Locate the cell with the specified text and output its (X, Y) center coordinate. 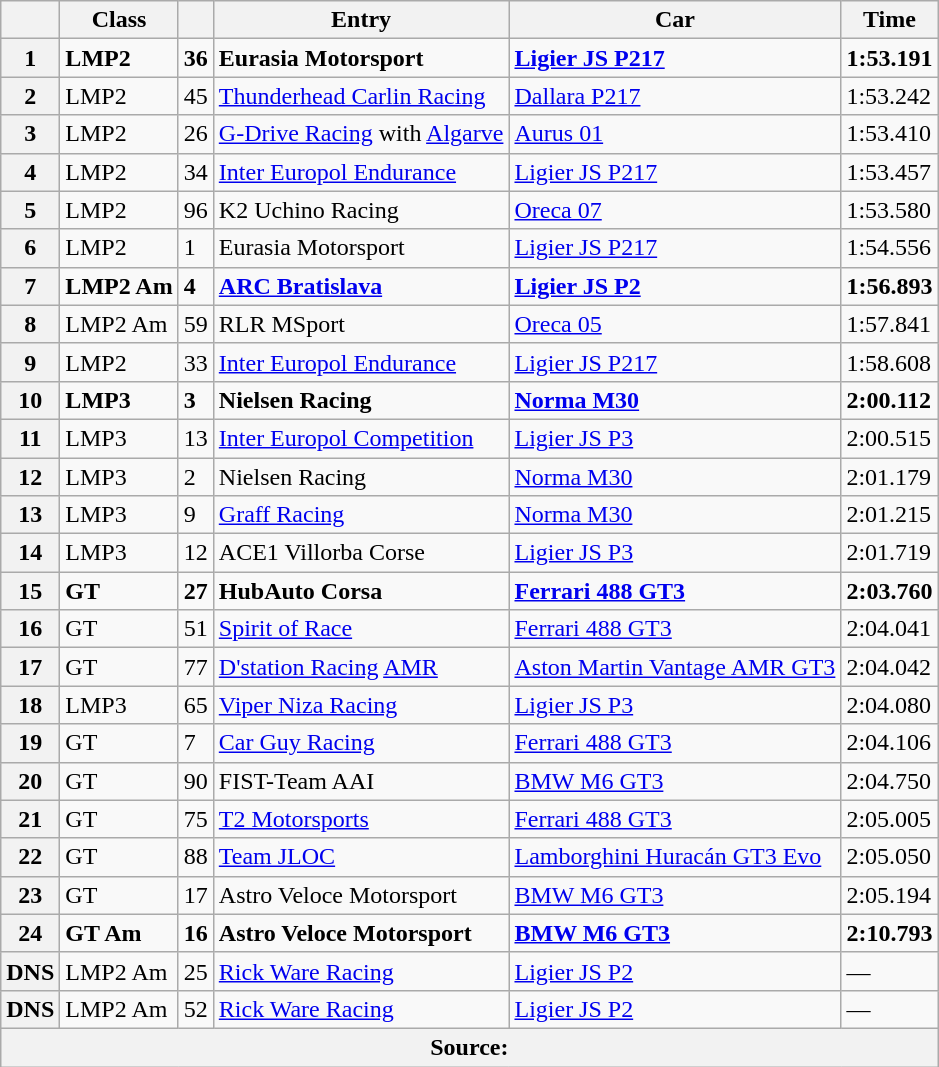
Team JLOC (361, 857)
5 (30, 210)
20 (30, 781)
45 (196, 96)
2:05.050 (890, 857)
1:58.608 (890, 362)
Lamborghini Huracán GT3 Evo (675, 857)
88 (196, 857)
Class (119, 20)
Aston Martin Vantage AMR GT3 (675, 667)
18 (30, 705)
2:05.194 (890, 895)
K2 Uchino Racing (361, 210)
2:01.215 (890, 515)
Dallara P217 (675, 96)
8 (30, 324)
90 (196, 781)
FIST-Team AAI (361, 781)
21 (30, 819)
2:04.750 (890, 781)
2:10.793 (890, 933)
1:53.242 (890, 96)
52 (196, 1009)
ARC Bratislava (361, 286)
14 (30, 553)
23 (30, 895)
34 (196, 172)
2:04.080 (890, 705)
2:01.719 (890, 553)
RLR MSport (361, 324)
1:54.556 (890, 248)
Graff Racing (361, 515)
36 (196, 58)
2:00.112 (890, 400)
15 (30, 591)
26 (196, 134)
1:57.841 (890, 324)
D'station Racing AMR (361, 667)
2:04.106 (890, 743)
22 (30, 857)
Oreca 05 (675, 324)
96 (196, 210)
25 (196, 971)
59 (196, 324)
51 (196, 629)
24 (30, 933)
75 (196, 819)
ACE1 Villorba Corse (361, 553)
27 (196, 591)
G-Drive Racing with Algarve (361, 134)
Time (890, 20)
77 (196, 667)
1:53.410 (890, 134)
1:53.457 (890, 172)
65 (196, 705)
Car (675, 20)
Thunderhead Carlin Racing (361, 96)
GT Am (119, 933)
Entry (361, 20)
Aurus 01 (675, 134)
T2 Motorsports (361, 819)
11 (30, 438)
Source: (470, 1047)
1:56.893 (890, 286)
2:05.005 (890, 819)
2:04.042 (890, 667)
10 (30, 400)
1:53.580 (890, 210)
Car Guy Racing (361, 743)
2:04.041 (890, 629)
Viper Niza Racing (361, 705)
2:03.760 (890, 591)
Inter Europol Competition (361, 438)
6 (30, 248)
33 (196, 362)
HubAuto Corsa (361, 591)
2:01.179 (890, 477)
Spirit of Race (361, 629)
Oreca 07 (675, 210)
2:00.515 (890, 438)
19 (30, 743)
1:53.191 (890, 58)
